Capture the cell that displays the provided text and extract its [X, Y] central coordinate. 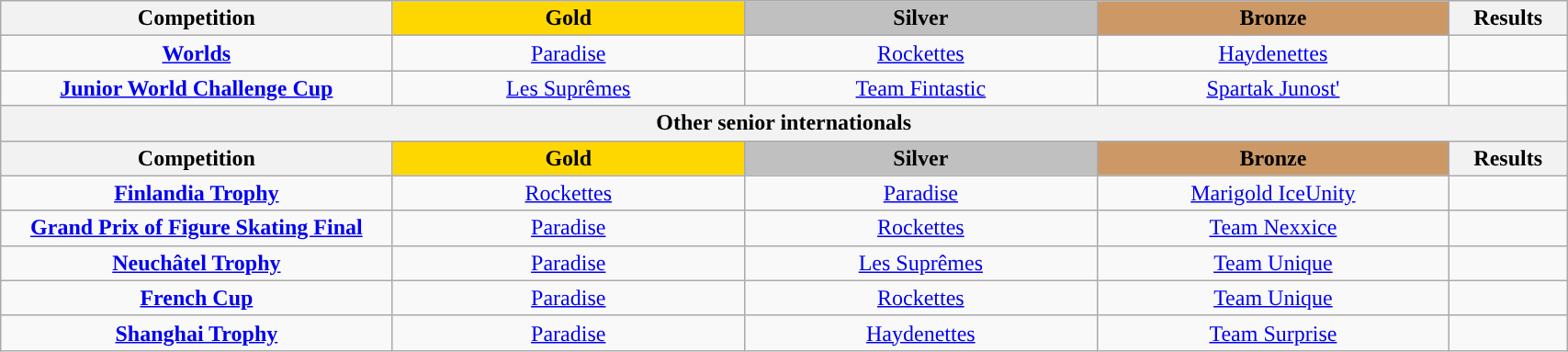
Junior World Challenge Cup [197, 88]
Marigold IceUnity [1273, 193]
Shanghai Trophy [197, 333]
Other senior internationals [784, 123]
Team Fintastic [921, 88]
Spartak Junost' [1273, 88]
French Cup [197, 298]
Grand Prix of Figure Skating Final [197, 228]
Worlds [197, 53]
Neuchâtel Trophy [197, 263]
Team Nexxice [1273, 228]
Team Surprise [1273, 333]
Finlandia Trophy [197, 193]
